Provide the [X, Y] coordinate of the cell's center where the given text is located.  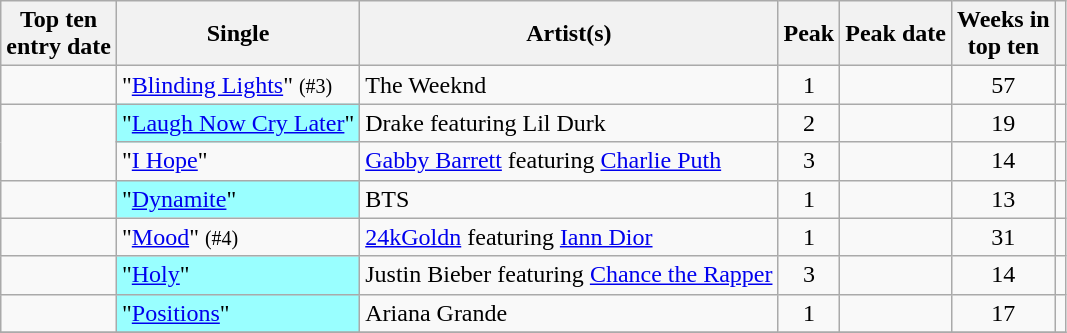
Artist(s) [569, 34]
24kGoldn featuring Iann Dior [569, 237]
Weeks intop ten [1003, 34]
The Weeknd [569, 85]
Single [238, 34]
Top tenentry date [59, 34]
"Positions" [238, 313]
Drake featuring Lil Durk [569, 123]
Peak date [896, 34]
"Dynamite" [238, 199]
"Holy" [238, 275]
2 [809, 123]
19 [1003, 123]
Gabby Barrett featuring Charlie Puth [569, 161]
BTS [569, 199]
"Blinding Lights" (#3) [238, 85]
"Laugh Now Cry Later" [238, 123]
Justin Bieber featuring Chance the Rapper [569, 275]
"Mood" (#4) [238, 237]
13 [1003, 199]
31 [1003, 237]
Peak [809, 34]
"I Hope" [238, 161]
17 [1003, 313]
57 [1003, 85]
Ariana Grande [569, 313]
